Extract the (X, Y) coordinate from the center of the cell holding the provided text.  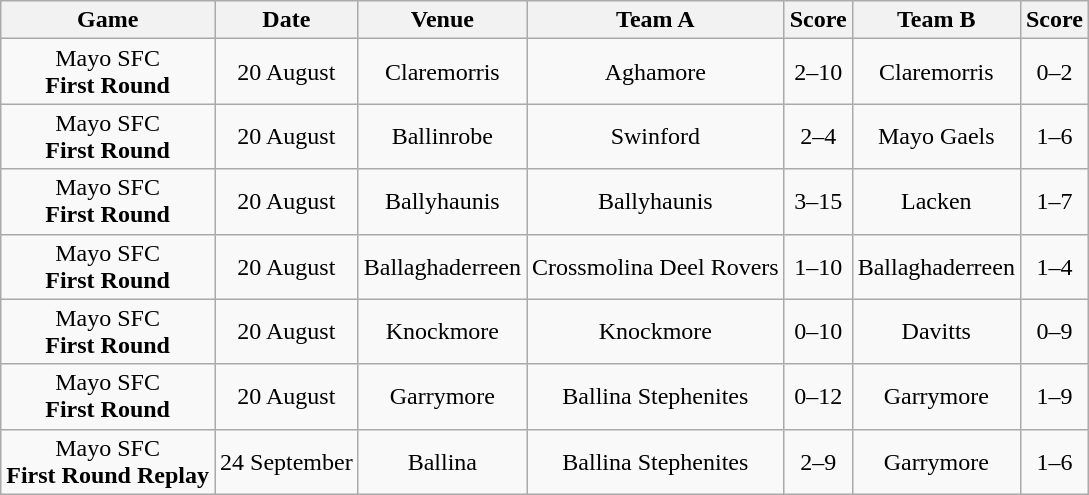
Game (108, 20)
Crossmolina Deel Rovers (655, 266)
Lacken (936, 202)
0–9 (1054, 332)
Venue (442, 20)
1–10 (818, 266)
2–10 (818, 72)
Team A (655, 20)
0–2 (1054, 72)
Date (286, 20)
Ballina (442, 462)
Mayo SFCFirst Round Replay (108, 462)
2–4 (818, 136)
3–15 (818, 202)
0–12 (818, 396)
Ballinrobe (442, 136)
Team B (936, 20)
1–9 (1054, 396)
0–10 (818, 332)
1–4 (1054, 266)
Aghamore (655, 72)
Swinford (655, 136)
24 September (286, 462)
2–9 (818, 462)
Mayo Gaels (936, 136)
1–7 (1054, 202)
Davitts (936, 332)
